Find where the given text appears and provide that cell's center as (X, Y) coordinate. 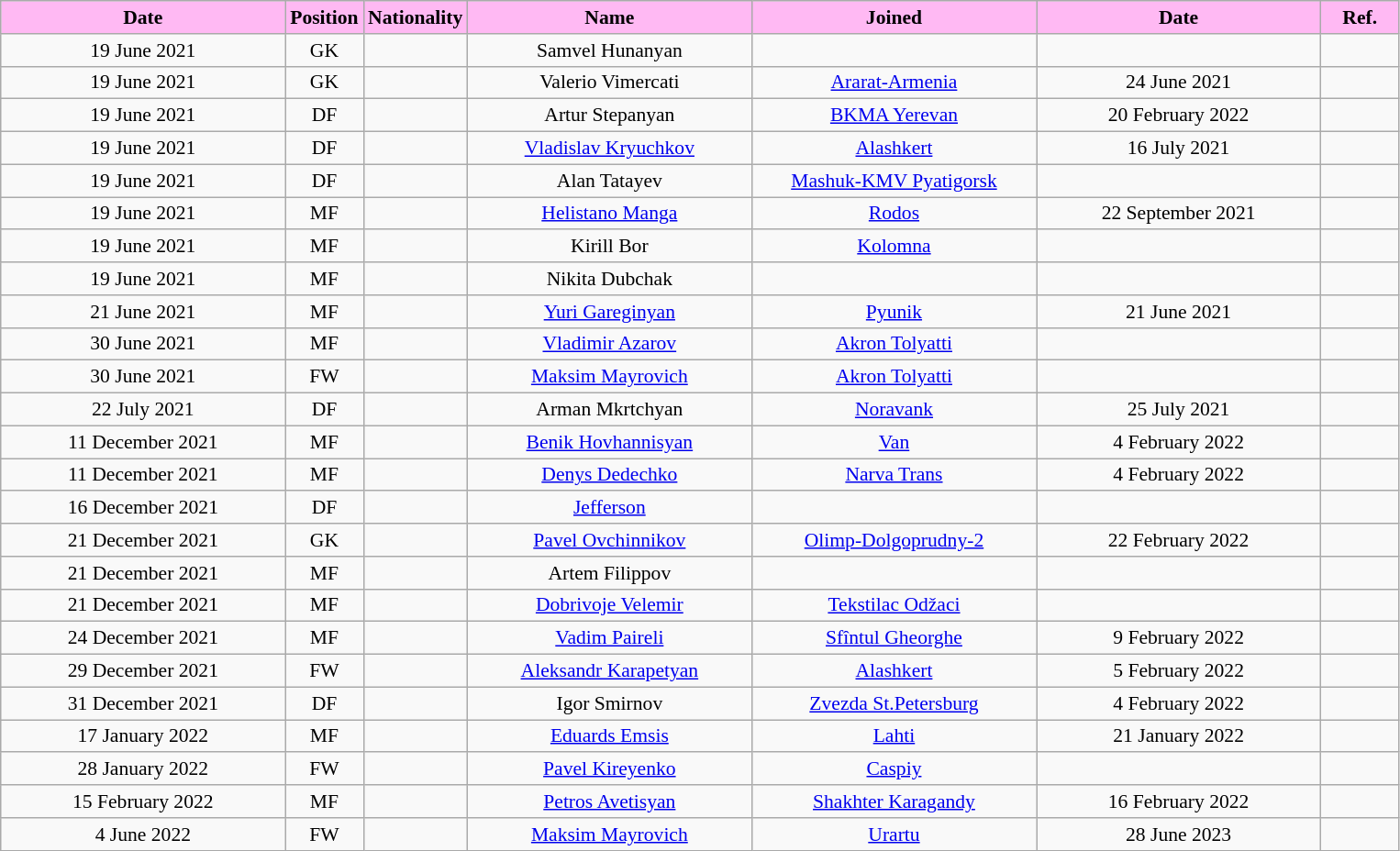
Rodos (894, 214)
Sfîntul Gheorghe (894, 638)
Arman Mkrtchyan (609, 410)
Nationality (415, 17)
Mashuk-KMV Pyatigorsk (894, 181)
4 June 2022 (143, 834)
25 July 2021 (1179, 410)
Helistano Manga (609, 214)
Urartu (894, 834)
Caspiy (894, 769)
22 February 2022 (1179, 540)
Kolomna (894, 247)
24 December 2021 (143, 638)
Lahti (894, 736)
15 February 2022 (143, 801)
Kirill Bor (609, 247)
Aleksandr Karapetyan (609, 671)
Ref. (1360, 17)
Shakhter Karagandy (894, 801)
Valerio Vimercati (609, 83)
Van (894, 442)
21 January 2022 (1179, 736)
Vadim Paireli (609, 638)
5 February 2022 (1179, 671)
Nikita Dubchak (609, 279)
29 December 2021 (143, 671)
Artur Stepanyan (609, 116)
28 June 2023 (1179, 834)
Eduards Emsis (609, 736)
31 December 2021 (143, 703)
16 December 2021 (143, 508)
Narva Trans (894, 475)
22 July 2021 (143, 410)
Alan Tatayev (609, 181)
Olimp-Dolgoprudny-2 (894, 540)
Pavel Kireyenko (609, 769)
Name (609, 17)
Vladimir Azarov (609, 344)
BKMA Yerevan (894, 116)
Zvezda St.Petersburg (894, 703)
Jefferson (609, 508)
Vladislav Kryuchkov (609, 149)
Pavel Ovchinnikov (609, 540)
Artem Filippov (609, 573)
Tekstilac Odžaci (894, 605)
17 January 2022 (143, 736)
Igor Smirnov (609, 703)
Samvel Hunanyan (609, 50)
20 February 2022 (1179, 116)
Position (325, 17)
Dobrivoje Velemir (609, 605)
Denys Dedechko (609, 475)
9 February 2022 (1179, 638)
Joined (894, 17)
Ararat-Armenia (894, 83)
Noravank (894, 410)
16 February 2022 (1179, 801)
Yuri Gareginyan (609, 312)
24 June 2021 (1179, 83)
22 September 2021 (1179, 214)
Benik Hovhannisyan (609, 442)
Petros Avetisyan (609, 801)
Pyunik (894, 312)
28 January 2022 (143, 769)
16 July 2021 (1179, 149)
